Locate the cell with the specified text and output its (x, y) center coordinate. 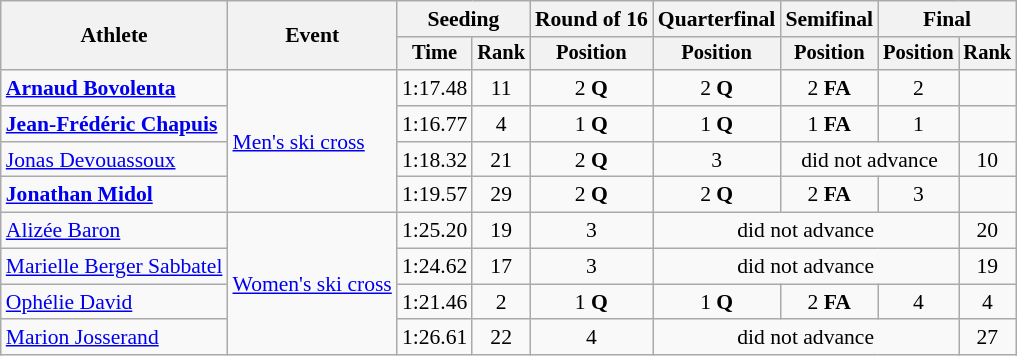
1:16.77 (434, 124)
1:18.32 (434, 160)
Athlete (114, 36)
1 (918, 124)
20 (987, 231)
1:21.46 (434, 302)
Round of 16 (592, 19)
1:24.62 (434, 267)
29 (501, 195)
Marion Josserand (114, 338)
Men's ski cross (312, 141)
Jean-Frédéric Chapuis (114, 124)
Alizée Baron (114, 231)
22 (501, 338)
Ophélie David (114, 302)
27 (987, 338)
Final (947, 19)
1 FA (829, 124)
21 (501, 160)
1:26.61 (434, 338)
1:17.48 (434, 88)
1:19.57 (434, 195)
Jonathan Midol (114, 195)
Women's ski cross (312, 284)
17 (501, 267)
Semifinal (829, 19)
Quarterfinal (717, 19)
Event (312, 36)
1:25.20 (434, 231)
11 (501, 88)
Time (434, 54)
Marielle Berger Sabbatel (114, 267)
Arnaud Bovolenta (114, 88)
Seeding (464, 19)
10 (987, 160)
Jonas Devouassoux (114, 160)
